For the text-containing cell, return its midpoint in (X, Y) coordinate format. 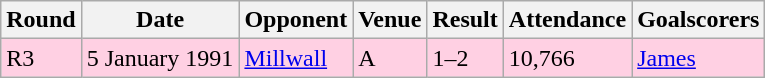
James (698, 58)
Result (465, 20)
A (390, 58)
Round (41, 20)
5 January 1991 (160, 58)
Attendance (567, 20)
Venue (390, 20)
Opponent (296, 20)
R3 (41, 58)
1–2 (465, 58)
Millwall (296, 58)
Goalscorers (698, 20)
10,766 (567, 58)
Date (160, 20)
